Detect which cell encompasses the target text, then output its [X, Y] center coordinate. 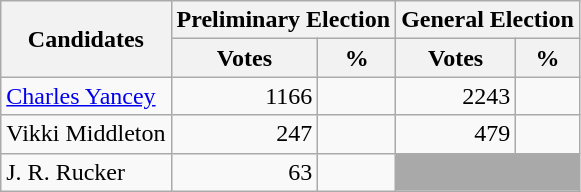
2243 [456, 96]
Candidates [86, 39]
Vikki Middleton [86, 134]
479 [456, 134]
Charles Yancey [86, 96]
General Election [488, 20]
Preliminary Election [284, 20]
247 [244, 134]
63 [244, 172]
J. R. Rucker [86, 172]
1166 [244, 96]
